Extract the (x, y) coordinate from the center of the cell holding the provided text.  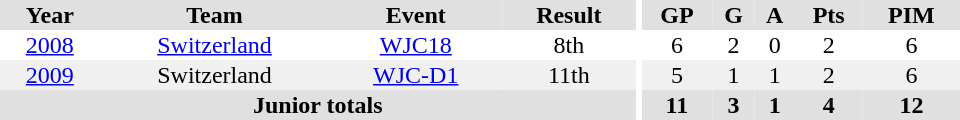
PIM (912, 15)
Team (215, 15)
3 (733, 105)
2008 (50, 45)
A (775, 15)
0 (775, 45)
Event (416, 15)
8th (569, 45)
12 (912, 105)
4 (829, 105)
11 (676, 105)
Junior totals (318, 105)
11th (569, 75)
Pts (829, 15)
G (733, 15)
WJC-D1 (416, 75)
2009 (50, 75)
Result (569, 15)
5 (676, 75)
GP (676, 15)
WJC18 (416, 45)
Year (50, 15)
